For the text-containing cell, return its midpoint in [x, y] coordinate format. 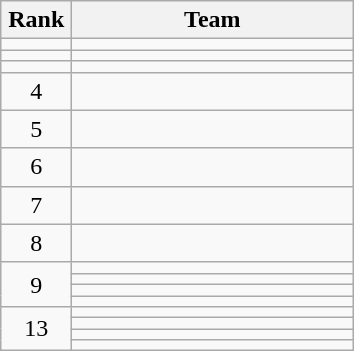
Team [212, 20]
9 [36, 284]
4 [36, 91]
13 [36, 329]
Rank [36, 20]
5 [36, 129]
8 [36, 243]
7 [36, 205]
6 [36, 167]
